Pinpoint the cell where the given text exists, returning its (x, y) midpoint coordinate. 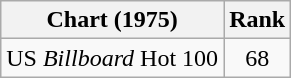
Rank (258, 20)
68 (258, 58)
US Billboard Hot 100 (112, 58)
Chart (1975) (112, 20)
